Extract the (X, Y) coordinate from the center of the cell holding the provided text.  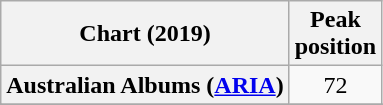
Australian Albums (ARIA) (145, 85)
72 (335, 85)
Peakposition (335, 34)
Chart (2019) (145, 34)
